For the text-containing cell, return its midpoint in [X, Y] coordinate format. 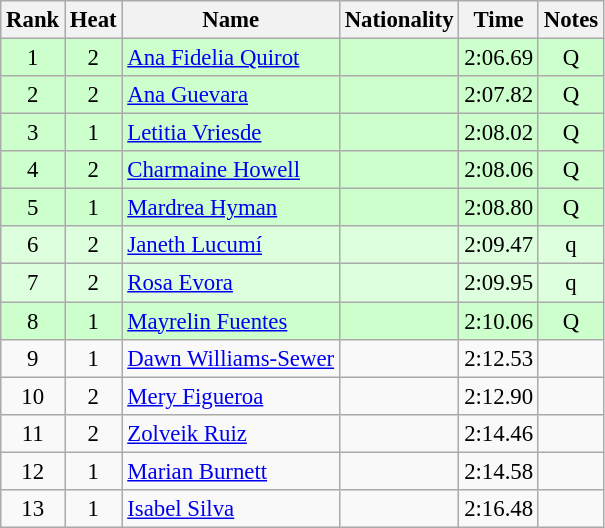
Ana Guevara [230, 95]
Letitia Vriesde [230, 133]
Dawn Williams-Sewer [230, 358]
Charmaine Howell [230, 170]
Rosa Evora [230, 283]
3 [33, 133]
8 [33, 321]
2:09.47 [499, 245]
Name [230, 20]
9 [33, 358]
Mery Figueroa [230, 396]
Janeth Lucumí [230, 245]
Mardrea Hyman [230, 208]
12 [33, 471]
Marian Burnett [230, 471]
4 [33, 170]
11 [33, 433]
Nationality [398, 20]
2:07.82 [499, 95]
6 [33, 245]
Ana Fidelia Quirot [230, 58]
2:12.90 [499, 396]
10 [33, 396]
2:08.80 [499, 208]
5 [33, 208]
13 [33, 509]
Isabel Silva [230, 509]
Mayrelin Fuentes [230, 321]
2:14.58 [499, 471]
2:12.53 [499, 358]
2:08.02 [499, 133]
2:10.06 [499, 321]
Zolveik Ruiz [230, 433]
Notes [570, 20]
Time [499, 20]
Heat [94, 20]
2:14.46 [499, 433]
2:09.95 [499, 283]
2:16.48 [499, 509]
2:08.06 [499, 170]
Rank [33, 20]
7 [33, 283]
2:06.69 [499, 58]
